Return the [x, y] coordinate for the center point of the cell that contains the specified text.  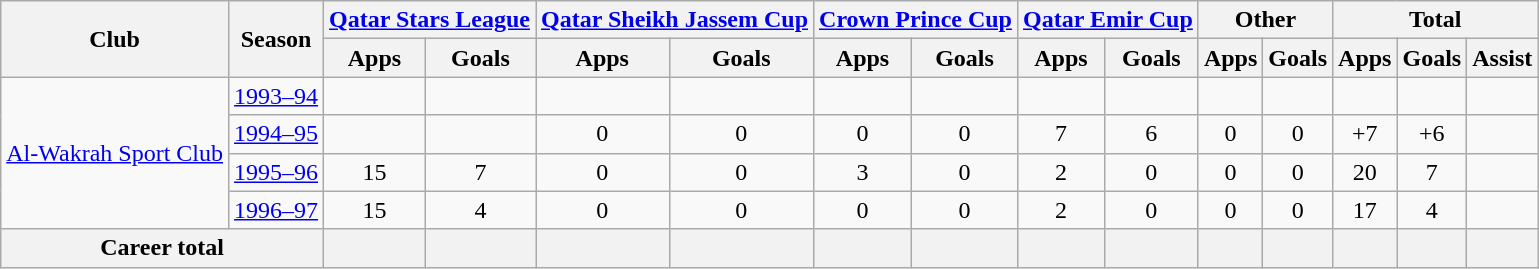
20 [1365, 172]
1993–94 [276, 96]
Qatar Emir Cup [1108, 20]
Crown Prince Cup [916, 20]
Other [1265, 20]
3 [863, 172]
Season [276, 39]
+7 [1365, 134]
Qatar Sheikh Jassem Cup [675, 20]
1996–97 [276, 210]
1995–96 [276, 172]
Club [115, 39]
Total [1436, 20]
Qatar Stars League [430, 20]
Assist [1502, 58]
+6 [1432, 134]
Al-Wakrah Sport Club [115, 153]
17 [1365, 210]
Career total [162, 248]
6 [1151, 134]
1994–95 [276, 134]
